Capture the cell that displays the provided text and extract its (X, Y) central coordinate. 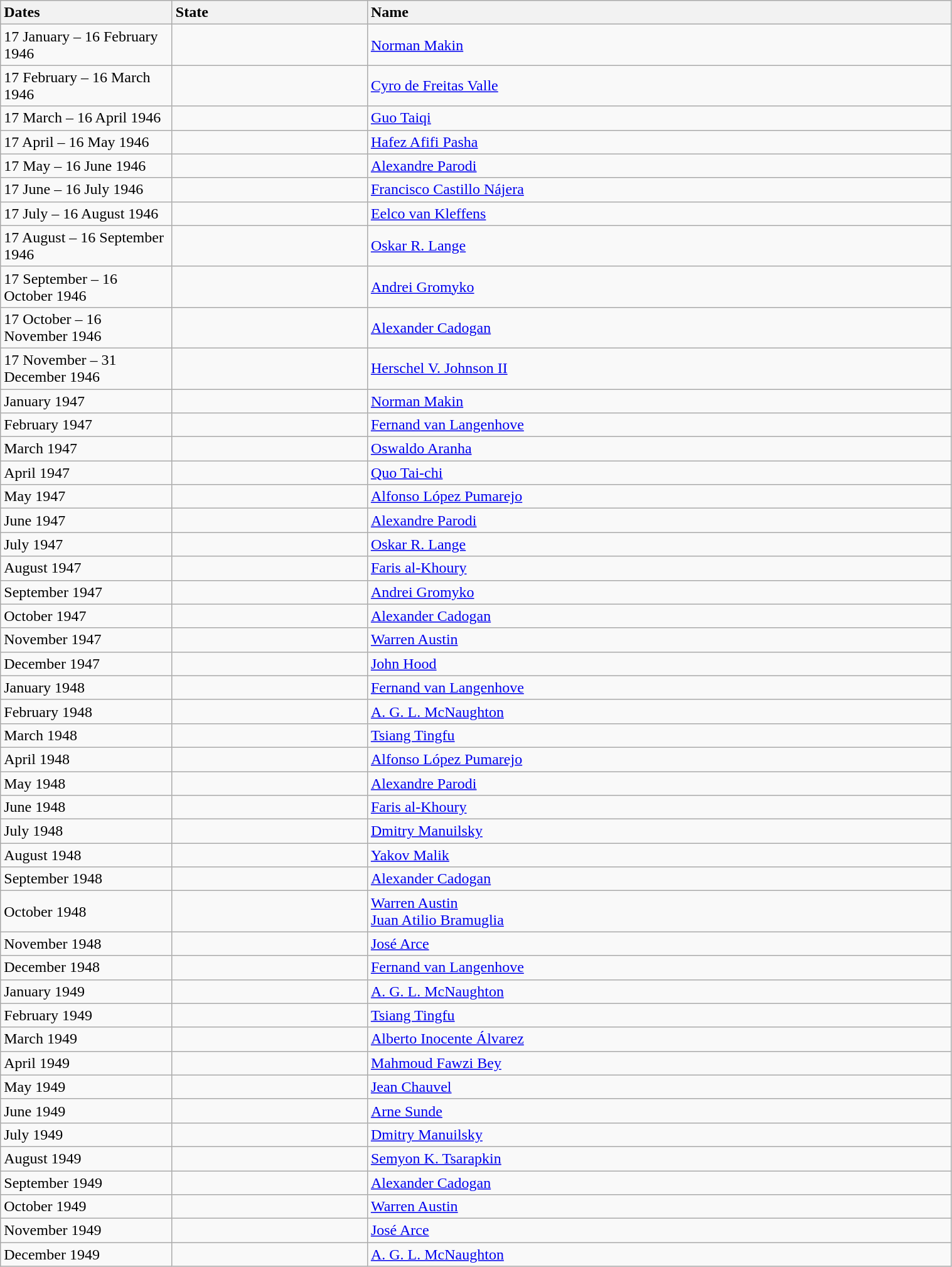
Eelco van Kleffens (659, 213)
August 1949 (87, 1158)
November 1947 (87, 640)
Francisco Castillo Nájera (659, 190)
April 1947 (87, 473)
State (270, 13)
January 1947 (87, 401)
Hafez Afifi Pasha (659, 142)
Dates (87, 13)
December 1948 (87, 968)
January 1949 (87, 991)
November 1949 (87, 1231)
Herschel V. Johnson II (659, 368)
September 1949 (87, 1182)
February 1949 (87, 1015)
17 July – 16 August 1946 (87, 213)
17 January – 16 February 1946 (87, 45)
17 March – 16 April 1946 (87, 118)
Cyro de Freitas Valle (659, 85)
September 1947 (87, 592)
March 1948 (87, 735)
Mahmoud Fawzi Bey (659, 1063)
17 September – 16 October 1946 (87, 286)
John Hood (659, 664)
October 1949 (87, 1207)
July 1947 (87, 544)
March 1949 (87, 1039)
October 1947 (87, 616)
March 1947 (87, 449)
Yakov Malik (659, 855)
Arne Sunde (659, 1111)
May 1949 (87, 1087)
17 June – 16 July 1946 (87, 190)
July 1949 (87, 1135)
May 1948 (87, 783)
Quo Tai-chi (659, 473)
June 1947 (87, 520)
November 1948 (87, 944)
17 May – 16 June 1946 (87, 166)
February 1948 (87, 711)
Guo Taiqi (659, 118)
August 1948 (87, 855)
September 1948 (87, 879)
17 October – 16 November 1946 (87, 328)
Semyon K. Tsarapkin (659, 1158)
October 1948 (87, 912)
Name (659, 13)
August 1947 (87, 568)
Oswaldo Aranha (659, 449)
Warren AustinJuan Atilio Bramuglia (659, 912)
17 August – 16 September 1946 (87, 246)
17 February – 16 March 1946 (87, 85)
Alberto Inocente Álvarez (659, 1039)
June 1949 (87, 1111)
May 1947 (87, 497)
Jean Chauvel (659, 1087)
July 1948 (87, 831)
April 1949 (87, 1063)
17 April – 16 May 1946 (87, 142)
June 1948 (87, 807)
December 1947 (87, 664)
17 November – 31 December 1946 (87, 368)
April 1948 (87, 759)
January 1948 (87, 687)
February 1947 (87, 425)
December 1949 (87, 1254)
